Return the (X, Y) coordinate for the center point of the cell that contains the specified text.  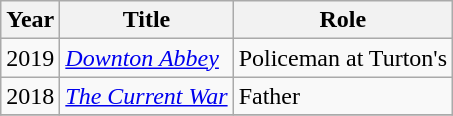
Role (342, 20)
2019 (30, 58)
Downton Abbey (146, 58)
The Current War (146, 96)
2018 (30, 96)
Year (30, 20)
Father (342, 96)
Policeman at Turton's (342, 58)
Title (146, 20)
